Scan for the cell matching the given text and deliver its (X, Y) coordinate at center. 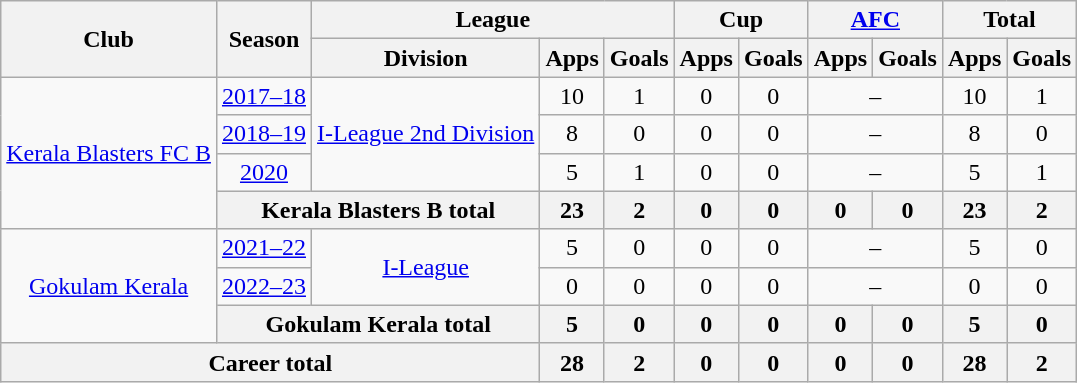
Season (264, 39)
Club (109, 39)
Total (1009, 20)
I-League (426, 267)
2021–22 (264, 248)
League (494, 20)
Gokulam Kerala (109, 286)
Division (426, 58)
AFC (875, 20)
Kerala Blasters B total (378, 210)
Gokulam Kerala total (378, 324)
2018–19 (264, 134)
Cup (741, 20)
Kerala Blasters FC B (109, 153)
2020 (264, 172)
I-League 2nd Division (426, 134)
2017–18 (264, 96)
Career total (270, 362)
2022–23 (264, 286)
